For the text-containing cell, return its midpoint in (x, y) coordinate format. 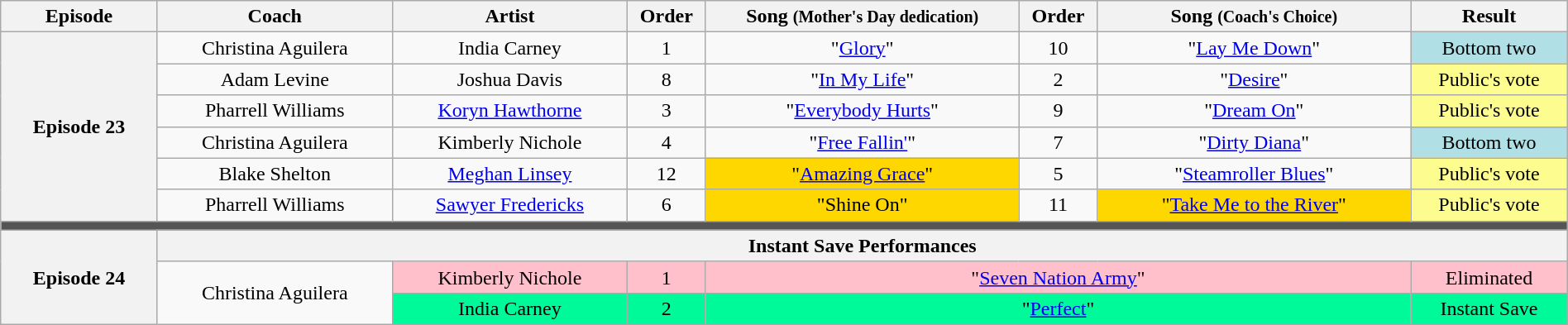
"Shine On" (862, 205)
4 (667, 142)
"Amazing Grace" (862, 174)
12 (667, 174)
8 (667, 79)
"Perfect" (1058, 308)
"Take Me to the River" (1254, 205)
Result (1489, 17)
"Desire" (1254, 79)
Instant Save (1489, 308)
Joshua Davis (509, 79)
Adam Levine (275, 79)
Song (Mother's Day dedication) (862, 17)
Koryn Hawthorne (509, 111)
Sawyer Fredericks (509, 205)
6 (667, 205)
"Seven Nation Army" (1058, 277)
Blake Shelton (275, 174)
Episode 23 (79, 127)
Instant Save Performances (862, 246)
Meghan Linsey (509, 174)
"Lay Me Down" (1254, 48)
5 (1059, 174)
3 (667, 111)
"Steamroller Blues" (1254, 174)
Episode 24 (79, 277)
Coach (275, 17)
7 (1059, 142)
Artist (509, 17)
"Glory" (862, 48)
9 (1059, 111)
10 (1059, 48)
"Dirty Diana" (1254, 142)
"In My Life" (862, 79)
11 (1059, 205)
Eliminated (1489, 277)
"Free Fallin'" (862, 142)
Song (Coach's Choice) (1254, 17)
"Everybody Hurts" (862, 111)
"Dream On" (1254, 111)
Episode (79, 17)
